Provide the (x, y) coordinate of the cell's center where the given text is located.  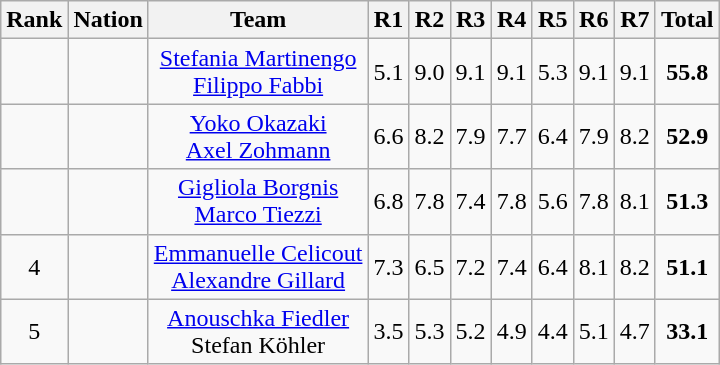
4.4 (552, 332)
R1 (388, 20)
4 (34, 266)
5.2 (470, 332)
9.0 (430, 72)
51.1 (687, 266)
55.8 (687, 72)
52.9 (687, 136)
Yoko OkazakiAxel Zohmann (258, 136)
Total (687, 20)
Emmanuelle CelicoutAlexandre Gillard (258, 266)
3.5 (388, 332)
4.9 (512, 332)
6.5 (430, 266)
Rank (34, 20)
R3 (470, 20)
R4 (512, 20)
Stefania MartinengoFilippo Fabbi (258, 72)
R6 (594, 20)
R5 (552, 20)
Gigliola BorgnisMarco Tiezzi (258, 202)
7.2 (470, 266)
Nation (108, 20)
7.3 (388, 266)
7.7 (512, 136)
R7 (634, 20)
6.8 (388, 202)
51.3 (687, 202)
Anouschka FiedlerStefan Köhler (258, 332)
5.6 (552, 202)
4.7 (634, 332)
R2 (430, 20)
5 (34, 332)
33.1 (687, 332)
6.6 (388, 136)
Team (258, 20)
